Scan for the cell matching the given text and deliver its [x, y] coordinate at center. 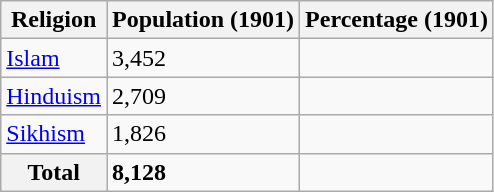
Hinduism [54, 96]
8,128 [202, 172]
Religion [54, 20]
Percentage (1901) [397, 20]
Population (1901) [202, 20]
Islam [54, 58]
Sikhism [54, 134]
3,452 [202, 58]
Total [54, 172]
2,709 [202, 96]
1,826 [202, 134]
